Determine the [X, Y] coordinate at the center of the cell enclosing the given text.  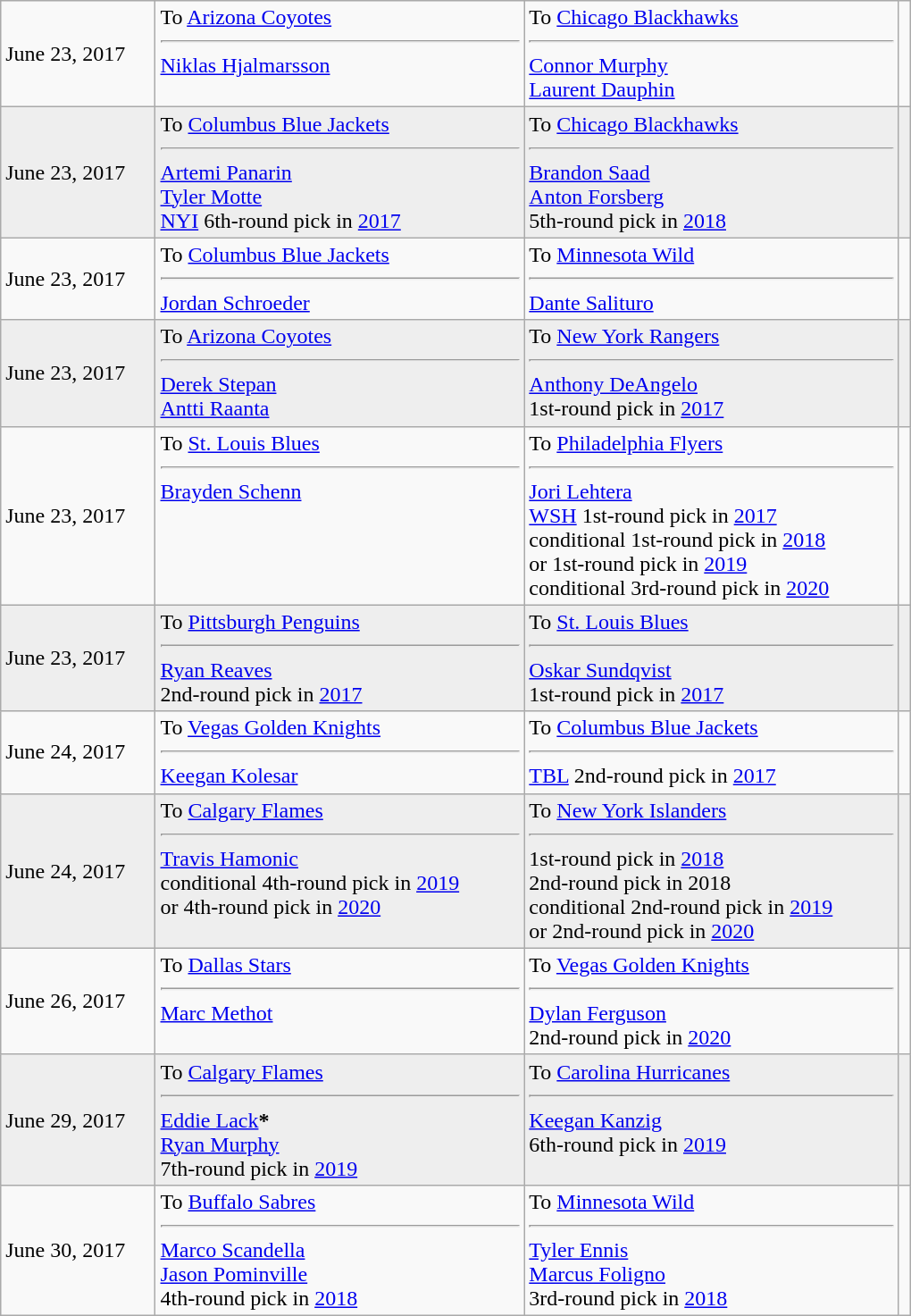
To Pittsburgh PenguinsRyan Reaves2nd-round pick in 2017 [339, 658]
To Calgary FlamesEddie Lack*Ryan Murphy7th-round pick in 2019 [339, 1119]
June 29, 2017 [79, 1119]
To Minnesota WildDante Salituro [711, 279]
To Calgary FlamesTravis Hamonicconditional 4th-round pick in 2019or 4th-round pick in 2020 [339, 870]
To Vegas Golden KnightsKeegan Kolesar [339, 752]
To Columbus Blue JacketsArtemi PanarinTyler MotteNYI 6th-round pick in 2017 [339, 172]
To Arizona CoyotesDerek StepanAntti Raanta [339, 373]
To Carolina HurricanesKeegan Kanzig6th-round pick in 2019 [711, 1119]
To New York Islanders1st-round pick in 20182nd-round pick in 2018conditional 2nd-round pick in 2019or 2nd-round pick in 2020 [711, 870]
To Buffalo SabresMarco ScandellaJason Pominville4th-round pick in 2018 [339, 1250]
To St. Louis BluesOskar Sundqvist1st-round pick in 2017 [711, 658]
To Chicago BlackhawksConnor MurphyLaurent Dauphin [711, 54]
To Chicago BlackhawksBrandon SaadAnton Forsberg5th-round pick in 2018 [711, 172]
To St. Louis BluesBrayden Schenn [339, 516]
June 26, 2017 [79, 1001]
To Vegas Golden KnightsDylan Ferguson2nd-round pick in 2020 [711, 1001]
To Columbus Blue JacketsJordan Schroeder [339, 279]
To Minnesota WildTyler EnnisMarcus Foligno3rd-round pick in 2018 [711, 1250]
To Dallas StarsMarc Methot [339, 1001]
To Arizona CoyotesNiklas Hjalmarsson [339, 54]
To Columbus Blue JacketsTBL 2nd-round pick in 2017 [711, 752]
To New York RangersAnthony DeAngelo1st-round pick in 2017 [711, 373]
June 30, 2017 [79, 1250]
